Output the (x, y) coordinate of the center of the cell containing the given text.  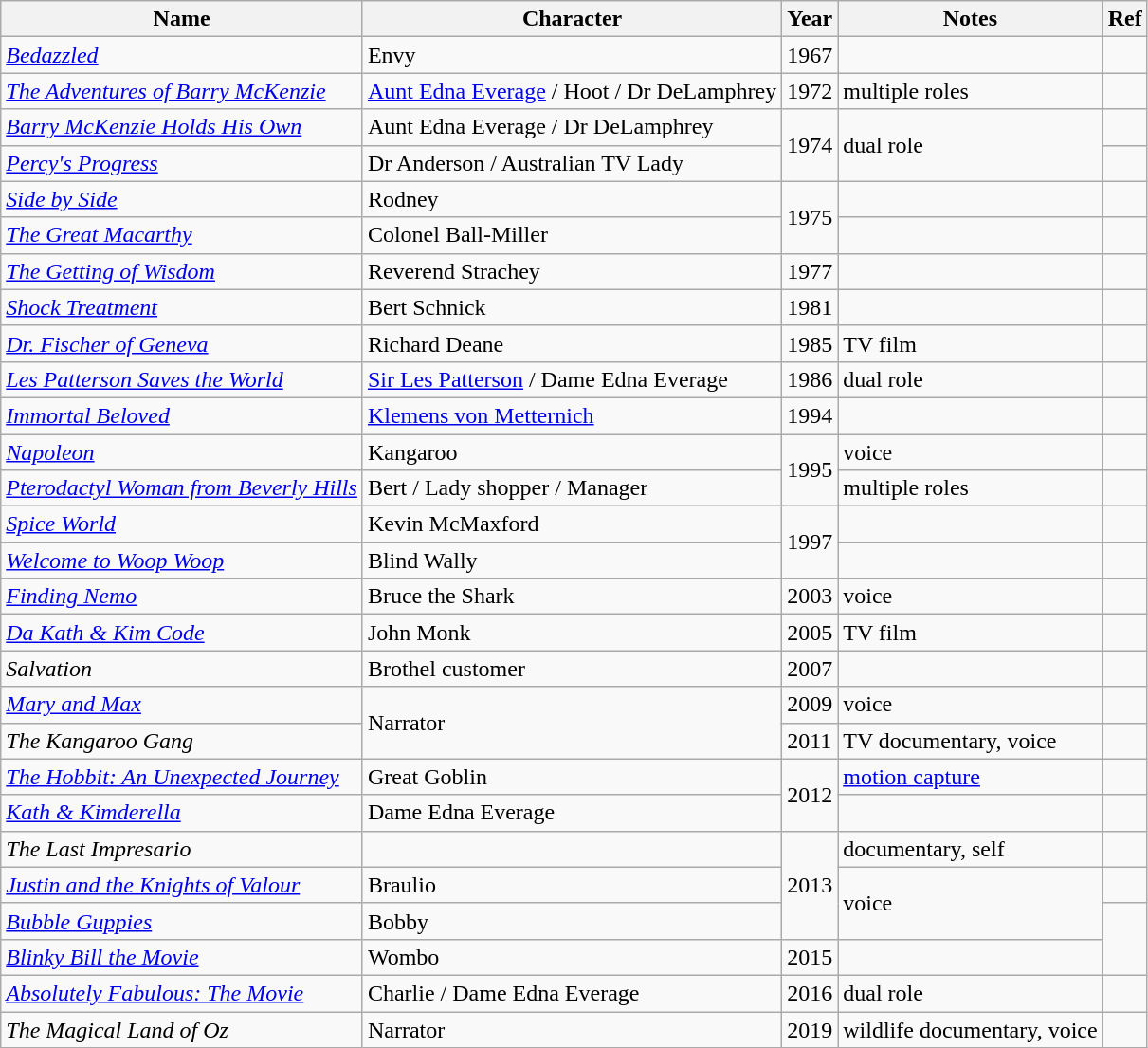
2019 (810, 1029)
Great Goblin (572, 777)
Bubble Guppies (182, 921)
Justin and the Knights of Valour (182, 885)
Mary and Max (182, 705)
Salvation (182, 669)
Name (182, 19)
Wombo (572, 957)
Les Patterson Saves the World (182, 379)
The Getting of Wisdom (182, 271)
Dame Edna Everage (572, 813)
2009 (810, 705)
The Kangaroo Gang (182, 741)
Dr Anderson / Australian TV Lady (572, 163)
The Hobbit: An Unexpected Journey (182, 777)
2003 (810, 597)
Absolutely Fabulous: The Movie (182, 993)
Bedazzled (182, 55)
1981 (810, 307)
Kangaroo (572, 452)
1986 (810, 379)
Colonel Ball-Miller (572, 235)
Klemens von Metternich (572, 415)
Notes (971, 19)
1977 (810, 271)
Da Kath & Kim Code (182, 633)
Kath & Kimderella (182, 813)
Braulio (572, 885)
1975 (810, 217)
Kevin McMaxford (572, 524)
2005 (810, 633)
1994 (810, 415)
documentary, self (971, 849)
Barry McKenzie Holds His Own (182, 127)
2016 (810, 993)
Aunt Edna Everage / Hoot / Dr DeLamphrey (572, 91)
Finding Nemo (182, 597)
Envy (572, 55)
Bruce the Shark (572, 597)
motion capture (971, 777)
wildlife documentary, voice (971, 1029)
Shock Treatment (182, 307)
Dr. Fischer of Geneva (182, 343)
2015 (810, 957)
2012 (810, 795)
Brothel customer (572, 669)
TV documentary, voice (971, 741)
1972 (810, 91)
Aunt Edna Everage / Dr DeLamphrey (572, 127)
1967 (810, 55)
Reverend Strachey (572, 271)
Rodney (572, 199)
Ref (1124, 19)
Napoleon (182, 452)
Charlie / Dame Edna Everage (572, 993)
Year (810, 19)
Immortal Beloved (182, 415)
Bobby (572, 921)
Blinky Bill the Movie (182, 957)
Richard Deane (572, 343)
Blind Wally (572, 561)
Pterodactyl Woman from Beverly Hills (182, 488)
Sir Les Patterson / Dame Edna Everage (572, 379)
John Monk (572, 633)
Percy's Progress (182, 163)
Bert / Lady shopper / Manager (572, 488)
2011 (810, 741)
The Magical Land of Oz (182, 1029)
The Great Macarthy (182, 235)
1974 (810, 145)
1997 (810, 542)
The Last Impresario (182, 849)
Side by Side (182, 199)
1985 (810, 343)
Character (572, 19)
Spice World (182, 524)
2007 (810, 669)
1995 (810, 470)
Welcome to Woop Woop (182, 561)
The Adventures of Barry McKenzie (182, 91)
2013 (810, 885)
Bert Schnick (572, 307)
